From the cell containing the given text, extract its center point as [x, y] coordinate. 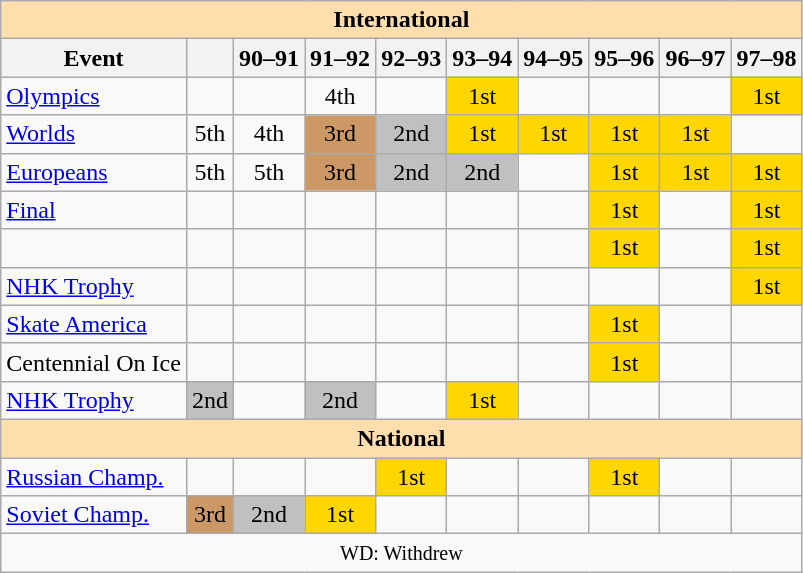
Event [94, 58]
Centennial On Ice [94, 362]
90–91 [268, 58]
International [402, 20]
National [402, 438]
93–94 [482, 58]
Russian Champ. [94, 477]
96–97 [696, 58]
94–95 [554, 58]
Europeans [94, 172]
Olympics [94, 96]
Final [94, 210]
91–92 [340, 58]
WD: Withdrew [402, 553]
95–96 [624, 58]
Skate America [94, 324]
92–93 [412, 58]
Soviet Champ. [94, 515]
97–98 [766, 58]
Worlds [94, 134]
